Scan for the cell matching the given text and deliver its [X, Y] coordinate at center. 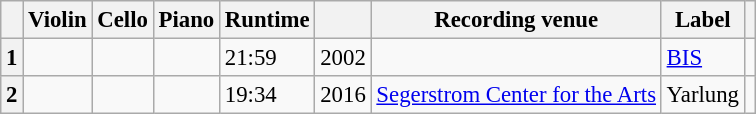
Piano [186, 20]
1 [12, 58]
Label [702, 20]
Violin [58, 20]
Segerstrom Center for the Arts [516, 95]
19:34 [268, 95]
Runtime [268, 20]
BIS [702, 58]
Recording venue [516, 20]
2 [12, 95]
Cello [122, 20]
2002 [343, 58]
21:59 [268, 58]
Yarlung [702, 95]
2016 [343, 95]
